Locate the cell with the specified text and output its [x, y] center coordinate. 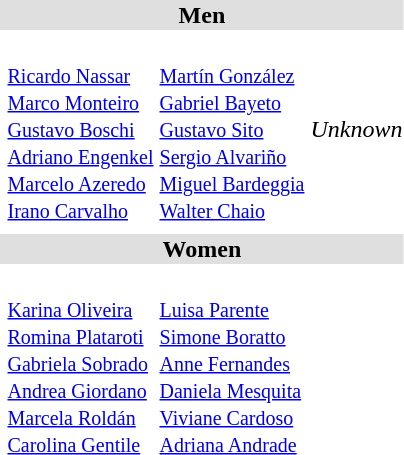
Women [202, 249]
Unknown [356, 129]
Martín GonzálezGabriel BayetoGustavo SitoSergio AlvariñoMiguel BardeggiaWalter Chaio [232, 129]
Ricardo Nassar Marco Monteiro Gustavo Boschi Adriano Engenkel Marcelo Azeredo Irano Carvalho [80, 129]
Men [202, 15]
